Determine the [x, y] coordinate at the center of the cell enclosing the given text.  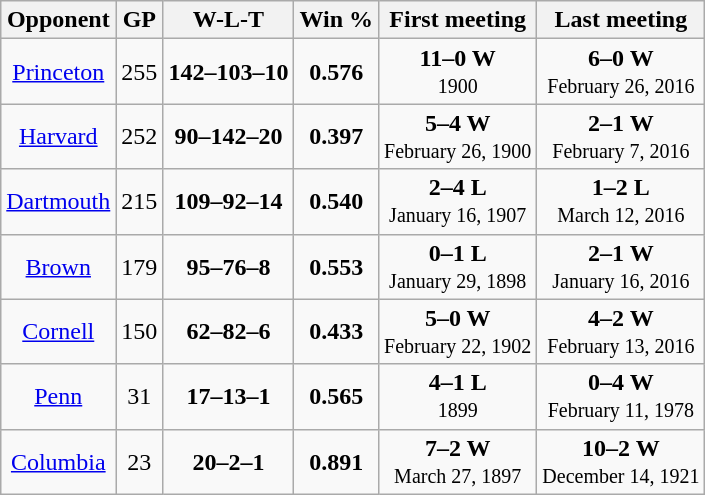
First meeting [458, 20]
Brown [58, 266]
4–2 WFebruary 13, 2016 [621, 332]
Penn [58, 396]
4–1 L1899 [458, 396]
Columbia [58, 462]
0.553 [336, 266]
5–4 WFebruary 26, 1900 [458, 136]
10–2 WDecember 14, 1921 [621, 462]
Princeton [58, 72]
11–0 W1900 [458, 72]
0.397 [336, 136]
W-L-T [228, 20]
Cornell [58, 332]
0.433 [336, 332]
31 [140, 396]
2–4 LJanuary 16, 1907 [458, 202]
2–1 WJanuary 16, 2016 [621, 266]
Dartmouth [58, 202]
252 [140, 136]
255 [140, 72]
20–2–1 [228, 462]
0–4 WFebruary 11, 1978 [621, 396]
215 [140, 202]
Win % [336, 20]
0.565 [336, 396]
109–92–14 [228, 202]
2–1 WFebruary 7, 2016 [621, 136]
179 [140, 266]
95–76–8 [228, 266]
150 [140, 332]
17–13–1 [228, 396]
23 [140, 462]
Last meeting [621, 20]
90–142–20 [228, 136]
0.540 [336, 202]
62–82–6 [228, 332]
Opponent [58, 20]
6–0 WFebruary 26, 2016 [621, 72]
0.891 [336, 462]
1–2 LMarch 12, 2016 [621, 202]
Harvard [58, 136]
GP [140, 20]
0.576 [336, 72]
0–1 LJanuary 29, 1898 [458, 266]
142–103–10 [228, 72]
5–0 WFebruary 22, 1902 [458, 332]
7–2 WMarch 27, 1897 [458, 462]
